Pinpoint the cell where the given text exists, returning its [X, Y] midpoint coordinate. 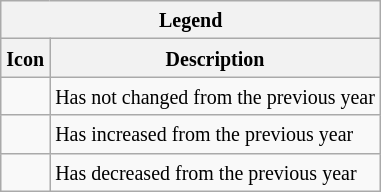
Icon [26, 58]
Has increased from the previous year [216, 134]
Has decreased from the previous year [216, 172]
Has not changed from the previous year [216, 96]
Legend [191, 20]
Description [216, 58]
